Identify which cell holds the provided text, then report its [x, y] central coordinate. 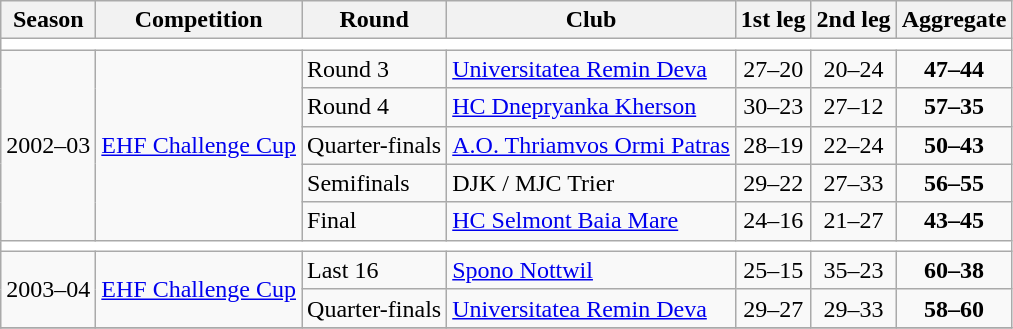
20–24 [854, 69]
Semifinals [374, 183]
HC Dnepryanka Kherson [592, 107]
24–16 [773, 221]
27–12 [854, 107]
27–20 [773, 69]
56–55 [954, 183]
DJK / MJC Trier [592, 183]
A.O. Thriamvos Ormi Patras [592, 145]
30–23 [773, 107]
21–27 [854, 221]
1st leg [773, 20]
Final [374, 221]
60–38 [954, 270]
58–60 [954, 308]
57–35 [954, 107]
47–44 [954, 69]
Aggregate [954, 20]
50–43 [954, 145]
Round [374, 20]
29–27 [773, 308]
27–33 [854, 183]
Competition [199, 20]
2002–03 [48, 145]
22–24 [854, 145]
HC Selmont Baia Mare [592, 221]
Round 3 [374, 69]
2nd leg [854, 20]
Last 16 [374, 270]
29–22 [773, 183]
28–19 [773, 145]
25–15 [773, 270]
29–33 [854, 308]
43–45 [954, 221]
Round 4 [374, 107]
35–23 [854, 270]
Spono Nottwil [592, 270]
Club [592, 20]
Season [48, 20]
2003–04 [48, 289]
